Return the [X, Y] coordinate for the center point of the cell that contains the specified text.  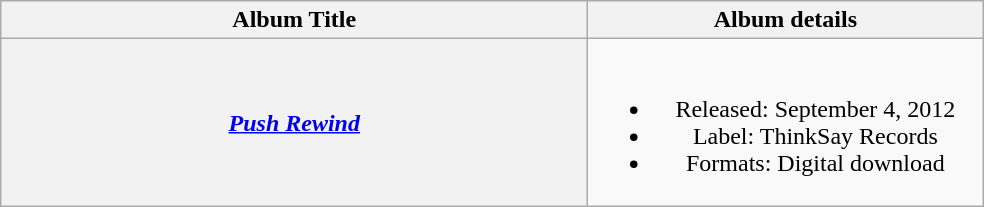
Push Rewind [294, 122]
Album details [786, 20]
Album Title [294, 20]
Released: September 4, 2012Label: ThinkSay RecordsFormats: Digital download [786, 122]
